Extract the [X, Y] coordinate from the center of the cell holding the provided text.  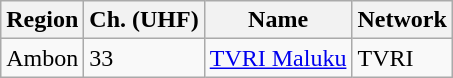
Ambon [42, 58]
Network [402, 20]
Ch. (UHF) [144, 20]
TVRI Maluku [278, 58]
33 [144, 58]
Region [42, 20]
TVRI [402, 58]
Name [278, 20]
